Return the [X, Y] coordinate for the center point of the cell that contains the specified text.  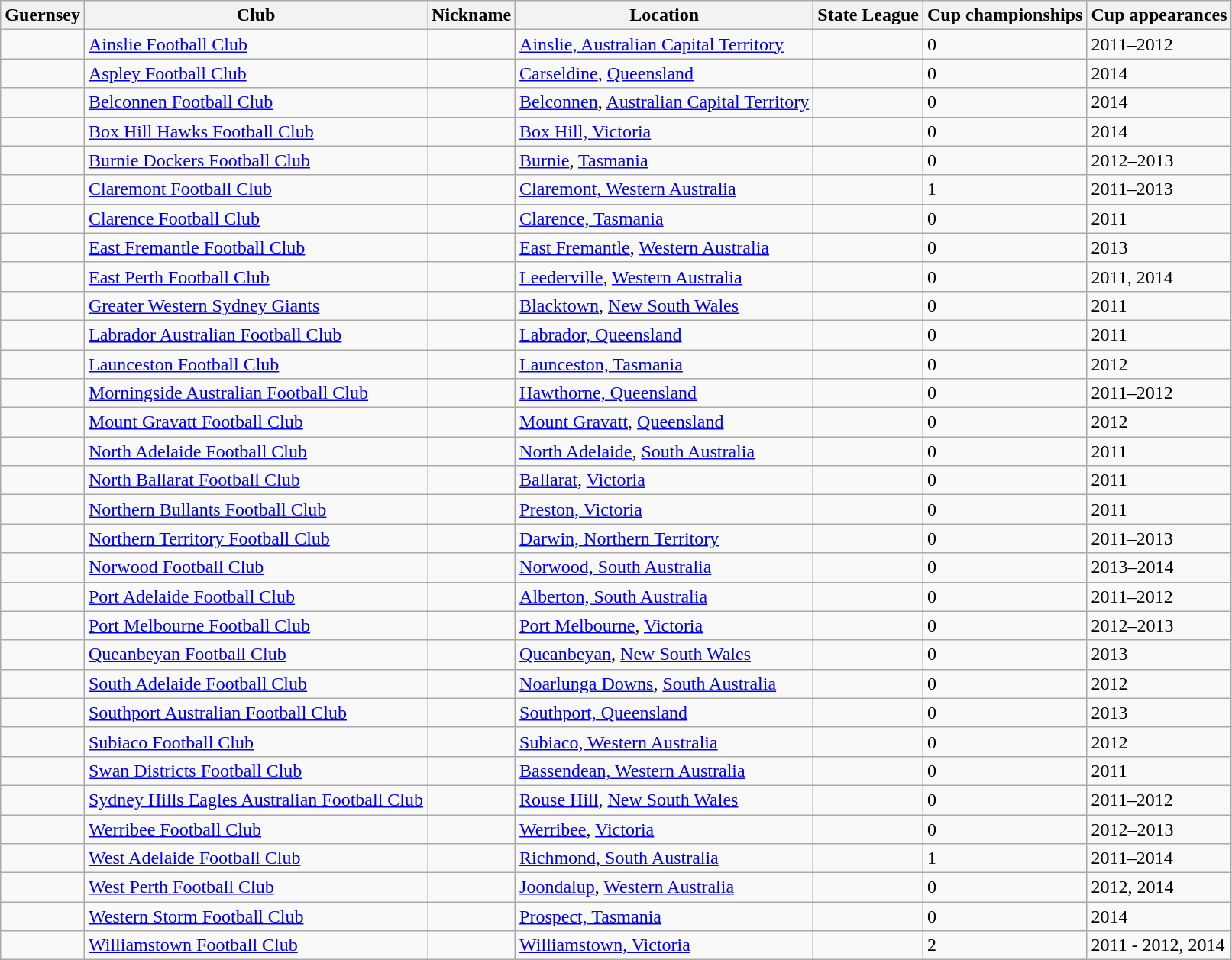
Joondalup, Western Australia [665, 887]
State League [868, 15]
Darwin, Northern Territory [665, 538]
Box Hill Hawks Football Club [255, 131]
Southport, Queensland [665, 713]
Noarlunga Downs, South Australia [665, 684]
North Ballarat Football Club [255, 480]
Williamstown, Victoria [665, 945]
Rouse Hill, New South Wales [665, 800]
Queanbeyan Football Club [255, 655]
Carseldine, Queensland [665, 73]
Launceston, Tasmania [665, 364]
Clarence Football Club [255, 218]
Labrador, Queensland [665, 335]
Preston, Victoria [665, 509]
Ainslie Football Club [255, 44]
Morningside Australian Football Club [255, 393]
Claremont, Western Australia [665, 189]
Western Storm Football Club [255, 916]
Mount Gravatt, Queensland [665, 422]
Sydney Hills Eagles Australian Football Club [255, 800]
Box Hill, Victoria [665, 131]
2 [1004, 945]
North Adelaide Football Club [255, 451]
Richmond, South Australia [665, 858]
Guernsey [43, 15]
Mount Gravatt Football Club [255, 422]
Burnie Dockers Football Club [255, 160]
Subiaco Football Club [255, 742]
Bassendean, Western Australia [665, 771]
Swan Districts Football Club [255, 771]
Southport Australian Football Club [255, 713]
Northern Territory Football Club [255, 538]
Norwood Football Club [255, 567]
Ballarat, Victoria [665, 480]
East Fremantle, Western Australia [665, 247]
2013–2014 [1159, 567]
2011 - 2012, 2014 [1159, 945]
2011–2014 [1159, 858]
2011, 2014 [1159, 276]
Club [255, 15]
Belconnen, Australian Capital Territory [665, 102]
Greater Western Sydney Giants [255, 305]
Clarence, Tasmania [665, 218]
Port Melbourne Football Club [255, 625]
South Adelaide Football Club [255, 684]
Werribee, Victoria [665, 829]
Cup appearances [1159, 15]
North Adelaide, South Australia [665, 451]
Queanbeyan, New South Wales [665, 655]
Aspley Football Club [255, 73]
Launceston Football Club [255, 364]
East Perth Football Club [255, 276]
West Perth Football Club [255, 887]
Prospect, Tasmania [665, 916]
Norwood, South Australia [665, 567]
East Fremantle Football Club [255, 247]
Werribee Football Club [255, 829]
Burnie, Tasmania [665, 160]
Hawthorne, Queensland [665, 393]
West Adelaide Football Club [255, 858]
Williamstown Football Club [255, 945]
Port Adelaide Football Club [255, 596]
Belconnen Football Club [255, 102]
Northern Bullants Football Club [255, 509]
Claremont Football Club [255, 189]
Alberton, South Australia [665, 596]
Nickname [472, 15]
Leederville, Western Australia [665, 276]
Labrador Australian Football Club [255, 335]
Location [665, 15]
Subiaco, Western Australia [665, 742]
2012, 2014 [1159, 887]
Cup championships [1004, 15]
Port Melbourne, Victoria [665, 625]
Blacktown, New South Wales [665, 305]
Ainslie, Australian Capital Territory [665, 44]
